From the cell containing the given text, extract its center point as (X, Y) coordinate. 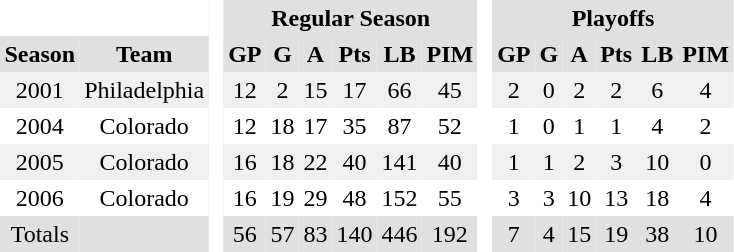
2005 (40, 162)
2001 (40, 90)
48 (354, 198)
2006 (40, 198)
52 (450, 126)
38 (658, 234)
446 (400, 234)
Playoffs (614, 18)
87 (400, 126)
140 (354, 234)
35 (354, 126)
66 (400, 90)
45 (450, 90)
Regular Season (351, 18)
152 (400, 198)
Philadelphia (144, 90)
6 (658, 90)
Totals (40, 234)
22 (316, 162)
55 (450, 198)
Season (40, 54)
192 (450, 234)
Team (144, 54)
141 (400, 162)
83 (316, 234)
13 (616, 198)
56 (245, 234)
7 (514, 234)
2004 (40, 126)
57 (282, 234)
29 (316, 198)
